Determine the [x, y] coordinate at the center of the cell enclosing the given text.  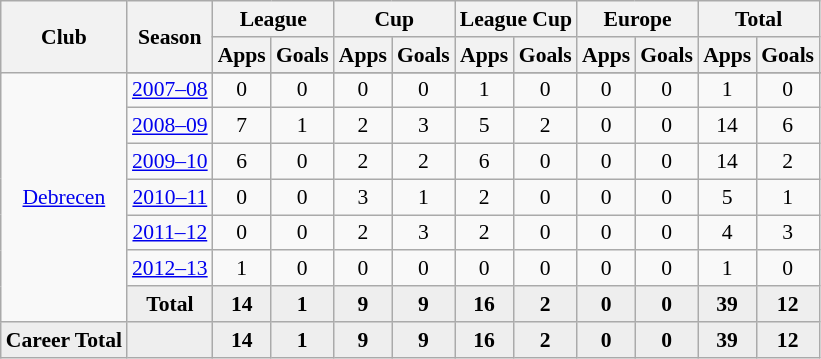
League [274, 19]
Europe [638, 19]
2011–12 [170, 233]
Club [64, 36]
Season [170, 36]
2008–09 [170, 126]
Debrecen [64, 196]
2010–11 [170, 197]
4 [727, 233]
League Cup [516, 19]
7 [242, 126]
2012–13 [170, 269]
Cup [394, 19]
Career Total [64, 340]
2007–08 [170, 90]
2009–10 [170, 162]
